Pinpoint the cell where the given text exists, returning its [x, y] midpoint coordinate. 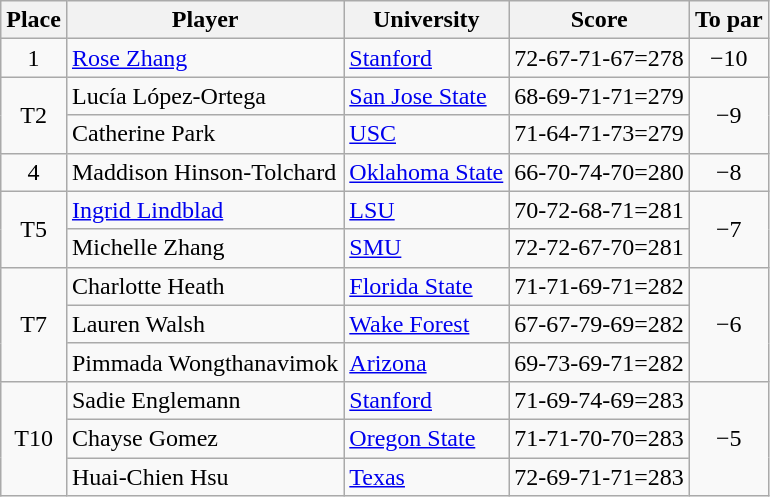
T5 [34, 229]
−5 [728, 438]
72-72-67-70=281 [600, 248]
Pimmada Wongthanavimok [204, 362]
72-69-71-71=283 [600, 477]
70-72-68-71=281 [600, 210]
Texas [426, 477]
71-64-71-73=279 [600, 134]
University [426, 20]
Wake Forest [426, 324]
Charlotte Heath [204, 286]
1 [34, 58]
69-73-69-71=282 [600, 362]
T10 [34, 438]
Florida State [426, 286]
LSU [426, 210]
71-69-74-69=283 [600, 400]
71-71-69-71=282 [600, 286]
Huai-Chien Hsu [204, 477]
San Jose State [426, 96]
T7 [34, 324]
67-67-79-69=282 [600, 324]
Sadie Englemann [204, 400]
To par [728, 20]
4 [34, 172]
Lucía López-Ortega [204, 96]
Oklahoma State [426, 172]
Oregon State [426, 438]
−10 [728, 58]
Catherine Park [204, 134]
68-69-71-71=279 [600, 96]
−6 [728, 324]
Score [600, 20]
SMU [426, 248]
Ingrid Lindblad [204, 210]
−9 [728, 115]
T2 [34, 115]
Lauren Walsh [204, 324]
72-67-71-67=278 [600, 58]
Michelle Zhang [204, 248]
−7 [728, 229]
Maddison Hinson-Tolchard [204, 172]
66-70-74-70=280 [600, 172]
−8 [728, 172]
Place [34, 20]
Arizona [426, 362]
Player [204, 20]
Rose Zhang [204, 58]
71-71-70-70=283 [600, 438]
USC [426, 134]
Chayse Gomez [204, 438]
